Search for the cell housing the specified text and yield its [X, Y] center coordinate. 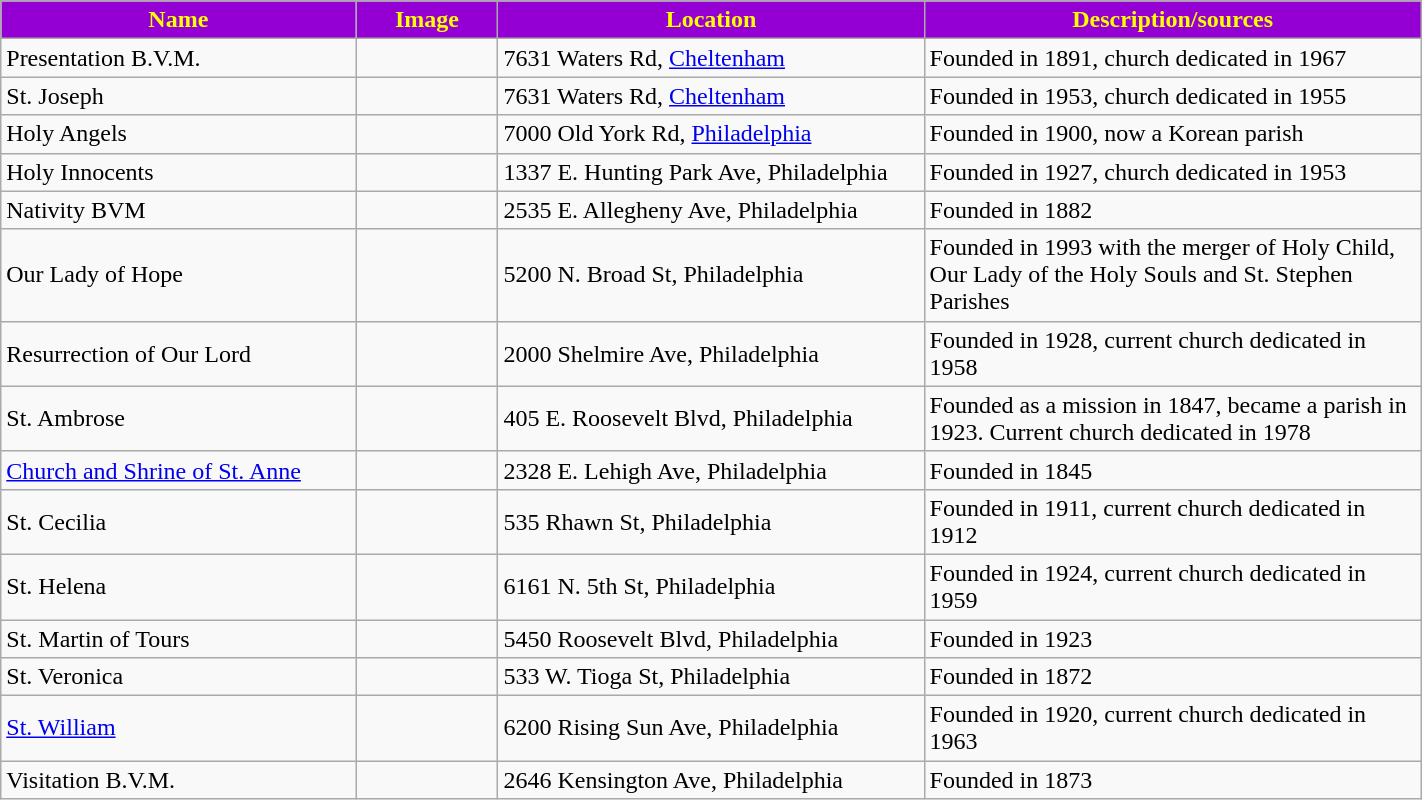
5450 Roosevelt Blvd, Philadelphia [711, 639]
533 W. Tioga St, Philadelphia [711, 677]
Our Lady of Hope [178, 275]
Nativity BVM [178, 210]
Founded in 1900, now a Korean parish [1172, 134]
7000 Old York Rd, Philadelphia [711, 134]
Holy Angels [178, 134]
St. Ambrose [178, 418]
St. Martin of Tours [178, 639]
6200 Rising Sun Ave, Philadelphia [711, 728]
Founded in 1911, current church dedicated in 1912 [1172, 522]
Holy Innocents [178, 172]
Presentation B.V.M. [178, 58]
Church and Shrine of St. Anne [178, 470]
Founded in 1924, current church dedicated in 1959 [1172, 586]
St. Veronica [178, 677]
2535 E. Allegheny Ave, Philadelphia [711, 210]
Founded in 1882 [1172, 210]
Founded in 1953, church dedicated in 1955 [1172, 96]
535 Rhawn St, Philadelphia [711, 522]
2000 Shelmire Ave, Philadelphia [711, 354]
5200 N. Broad St, Philadelphia [711, 275]
Founded in 1891, church dedicated in 1967 [1172, 58]
Founded in 1845 [1172, 470]
Founded in 1873 [1172, 780]
Image [427, 20]
6161 N. 5th St, Philadelphia [711, 586]
Founded as a mission in 1847, became a parish in 1923. Current church dedicated in 1978 [1172, 418]
405 E. Roosevelt Blvd, Philadelphia [711, 418]
Name [178, 20]
St. Helena [178, 586]
Founded in 1928, current church dedicated in 1958 [1172, 354]
Founded in 1927, church dedicated in 1953 [1172, 172]
Resurrection of Our Lord [178, 354]
Description/sources [1172, 20]
2646 Kensington Ave, Philadelphia [711, 780]
St. Cecilia [178, 522]
Visitation B.V.M. [178, 780]
St. William [178, 728]
Founded in 1923 [1172, 639]
Location [711, 20]
Founded in 1872 [1172, 677]
2328 E. Lehigh Ave, Philadelphia [711, 470]
Founded in 1920, current church dedicated in 1963 [1172, 728]
St. Joseph [178, 96]
1337 E. Hunting Park Ave, Philadelphia [711, 172]
Founded in 1993 with the merger of Holy Child, Our Lady of the Holy Souls and St. Stephen Parishes [1172, 275]
